Output the (x, y) coordinate of the center of the cell containing the given text.  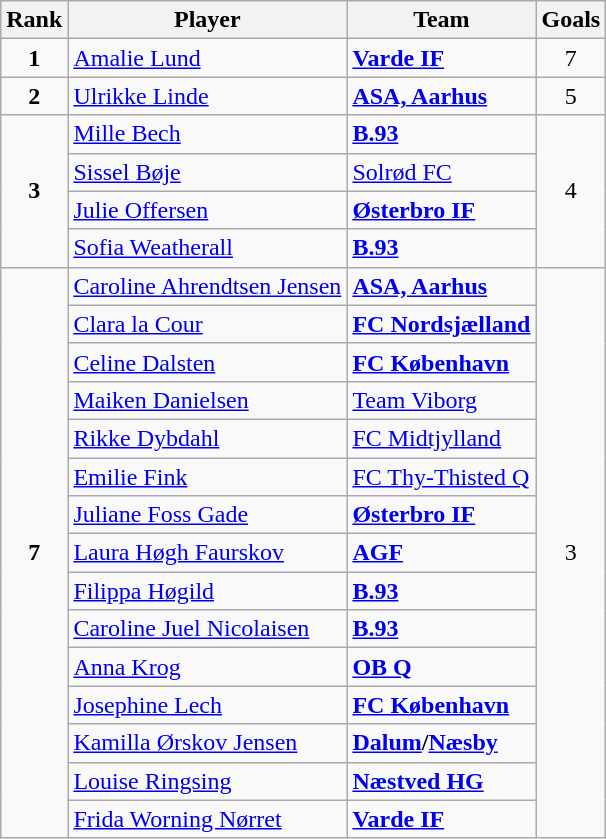
AGF (442, 553)
Filippa Høgild (208, 591)
Juliane Foss Gade (208, 515)
Emilie Fink (208, 477)
Caroline Juel Nicolaisen (208, 629)
1 (34, 58)
Clara la Cour (208, 324)
FC Thy-Thisted Q (442, 477)
OB Q (442, 667)
Dalum/Næsby (442, 743)
Goals (571, 20)
Næstved HG (442, 781)
Sofia Weatherall (208, 248)
Rank (34, 20)
Rikke Dybdahl (208, 438)
Laura Høgh Faurskov (208, 553)
Amalie Lund (208, 58)
2 (34, 96)
Ulrikke Linde (208, 96)
Player (208, 20)
Team Viborg (442, 400)
Josephine Lech (208, 705)
5 (571, 96)
4 (571, 191)
Solrød FC (442, 172)
Team (442, 20)
Louise Ringsing (208, 781)
Maiken Danielsen (208, 400)
Sissel Bøje (208, 172)
FC Midtjylland (442, 438)
Frida Worning Nørret (208, 819)
FC Nordsjælland (442, 324)
Celine Dalsten (208, 362)
Anna Krog (208, 667)
Mille Bech (208, 134)
Julie Offersen (208, 210)
Caroline Ahrendtsen Jensen (208, 286)
Kamilla Ørskov Jensen (208, 743)
